Detect which cell encompasses the target text, then output its (X, Y) center coordinate. 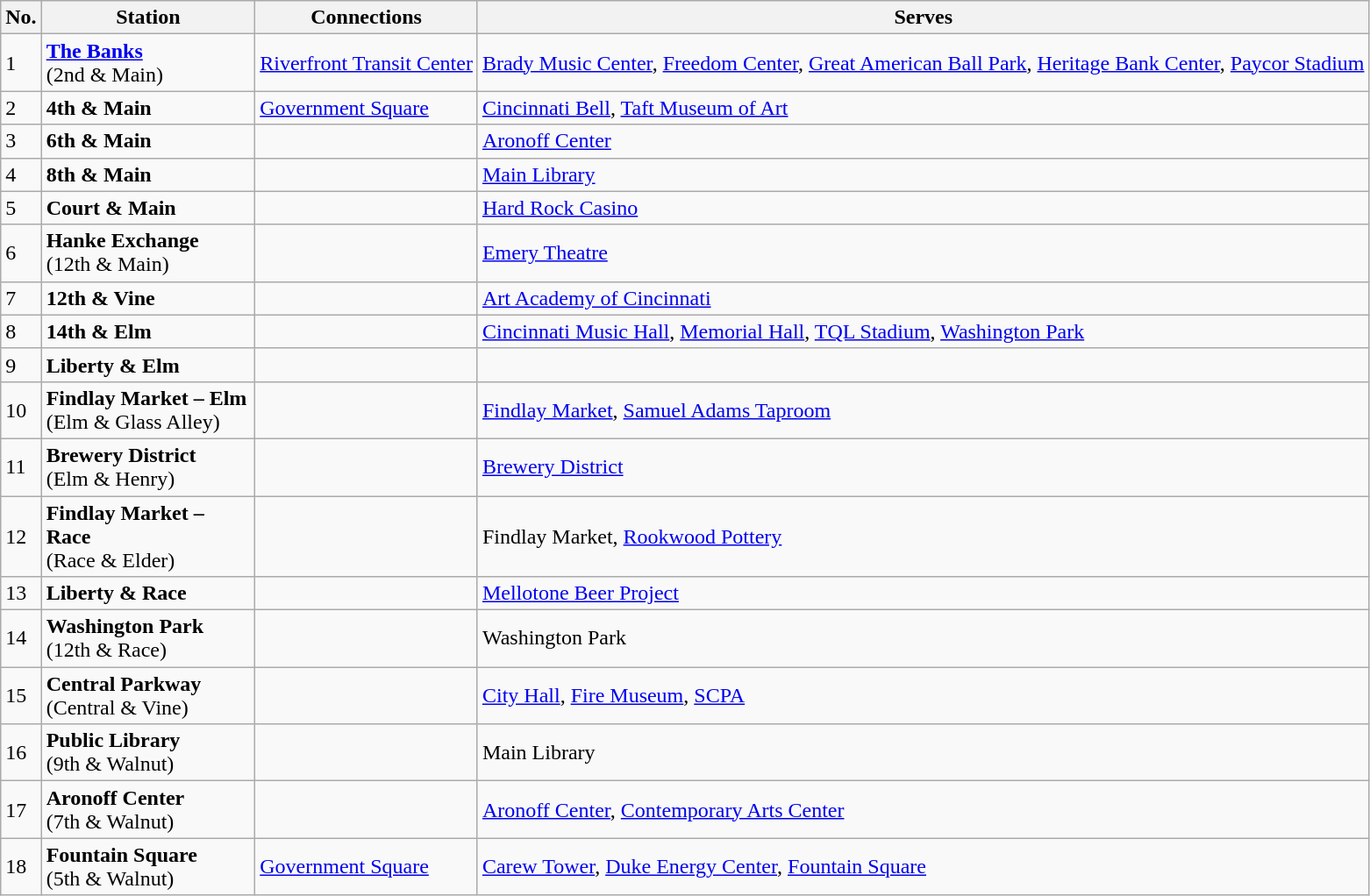
City Hall, Fire Museum, SCPA (923, 696)
8 (21, 331)
10 (21, 410)
Liberty & Race (148, 594)
No. (21, 18)
5 (21, 208)
12th & Vine (148, 298)
Fountain Square(5th & Walnut) (148, 866)
14th & Elm (148, 331)
17 (21, 810)
Serves (923, 18)
2 (21, 108)
Station (148, 18)
14 (21, 638)
6th & Main (148, 141)
Cincinnati Music Hall, Memorial Hall, TQL Stadium, Washington Park (923, 331)
18 (21, 866)
Washington Park(12th & Race) (148, 638)
Hanke Exchange(12th & Main) (148, 252)
Brewery District (923, 466)
Findlay Market – Elm(Elm & Glass Alley) (148, 410)
Emery Theatre (923, 252)
3 (21, 141)
Brady Music Center, Freedom Center, Great American Ball Park, Heritage Bank Center, Paycor Stadium (923, 63)
Findlay Market, Rookwood Pottery (923, 537)
Connections (367, 18)
Washington Park (923, 638)
11 (21, 466)
Riverfront Transit Center (367, 63)
The Banks(2nd & Main) (148, 63)
4th & Main (148, 108)
Carew Tower, Duke Energy Center, Fountain Square (923, 866)
Hard Rock Casino (923, 208)
Public Library(9th & Walnut) (148, 752)
Aronoff Center(7th & Walnut) (148, 810)
4 (21, 174)
Findlay Market – Race(Race & Elder) (148, 537)
1 (21, 63)
Court & Main (148, 208)
Art Academy of Cincinnati (923, 298)
13 (21, 594)
16 (21, 752)
Aronoff Center (923, 141)
12 (21, 537)
7 (21, 298)
Cincinnati Bell, Taft Museum of Art (923, 108)
8th & Main (148, 174)
Brewery District(Elm & Henry) (148, 466)
Findlay Market, Samuel Adams Taproom (923, 410)
Central Parkway(Central & Vine) (148, 696)
Aronoff Center, Contemporary Arts Center (923, 810)
9 (21, 365)
Mellotone Beer Project (923, 594)
15 (21, 696)
Liberty & Elm (148, 365)
6 (21, 252)
